Extract the (X, Y) coordinate from the center of the cell holding the provided text.  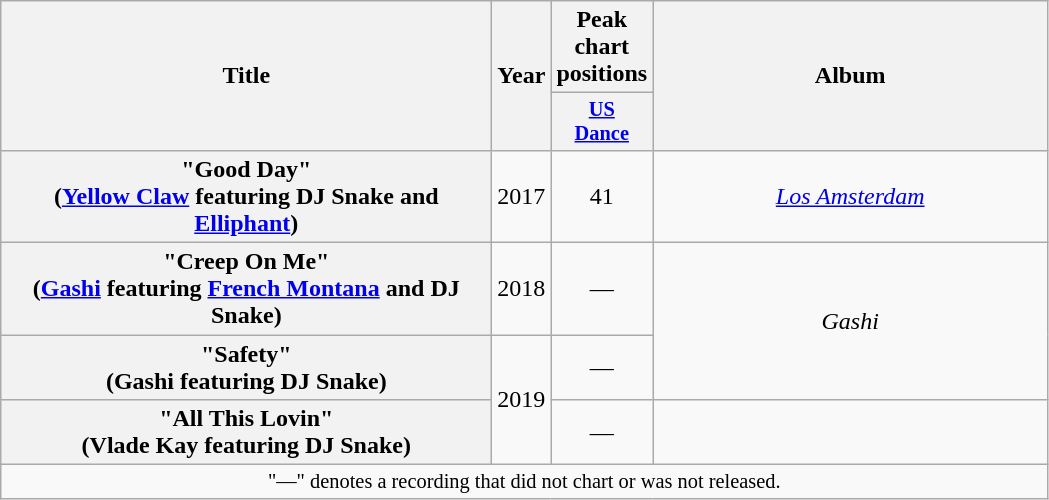
"Good Day"(Yellow Claw featuring DJ Snake and Elliphant) (246, 196)
"All This Lovin" (Vlade Kay featuring DJ Snake) (246, 432)
Los Amsterdam (850, 196)
Peak chart positions (602, 47)
2017 (522, 196)
Album (850, 76)
USDance (602, 122)
"Safety" (Gashi featuring DJ Snake) (246, 368)
2019 (522, 400)
41 (602, 196)
"—" denotes a recording that did not chart or was not released. (524, 482)
Title (246, 76)
2018 (522, 289)
Year (522, 76)
Gashi (850, 322)
"Creep On Me" (Gashi featuring French Montana and DJ Snake) (246, 289)
